Provide the [X, Y] coordinate of the cell's center where the given text is located.  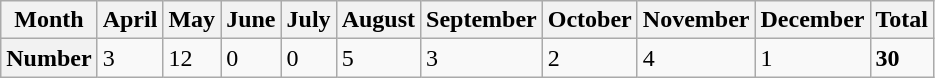
Total [902, 20]
12 [192, 58]
4 [696, 58]
30 [902, 58]
Month [49, 20]
December [812, 20]
1 [812, 58]
5 [378, 58]
2 [590, 58]
April [130, 20]
June [251, 20]
July [308, 20]
Number [49, 58]
August [378, 20]
September [482, 20]
May [192, 20]
November [696, 20]
October [590, 20]
